Extract the (X, Y) coordinate from the center of the cell holding the provided text.  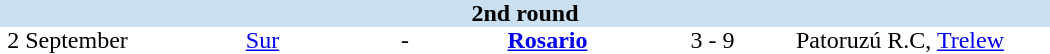
Sur (262, 40)
3 - 9 (712, 40)
- (405, 40)
2nd round (525, 14)
Patoruzú R.C, Trelew (900, 40)
Rosario (548, 40)
2 September (68, 40)
